Locate the cell with the specified text and output its [X, Y] center coordinate. 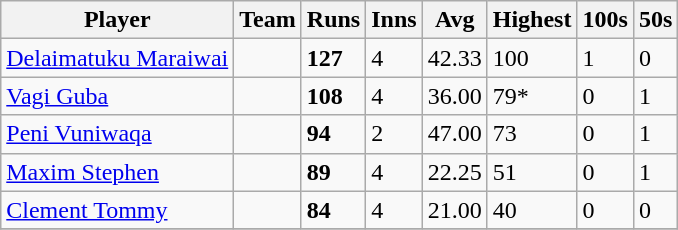
Avg [454, 20]
84 [333, 210]
51 [532, 172]
Peni Vuniwaqa [118, 134]
73 [532, 134]
94 [333, 134]
Highest [532, 20]
127 [333, 58]
Maxim Stephen [118, 172]
108 [333, 96]
100s [605, 20]
Clement Tommy [118, 210]
79* [532, 96]
Runs [333, 20]
Player [118, 20]
Team [268, 20]
40 [532, 210]
Inns [394, 20]
22.25 [454, 172]
89 [333, 172]
100 [532, 58]
2 [394, 134]
21.00 [454, 210]
Delaimatuku Maraiwai [118, 58]
47.00 [454, 134]
Vagi Guba [118, 96]
36.00 [454, 96]
42.33 [454, 58]
50s [655, 20]
